Search for the cell housing the specified text and yield its [X, Y] center coordinate. 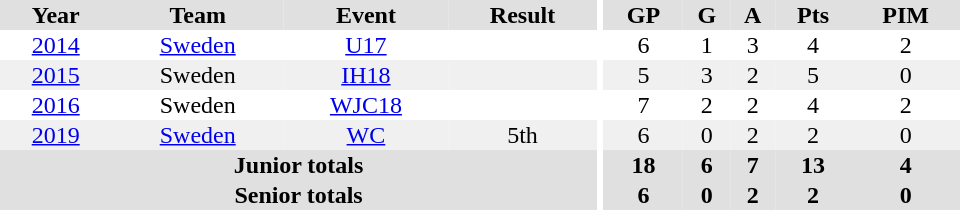
2016 [56, 105]
IH18 [366, 75]
PIM [906, 15]
Event [366, 15]
Team [198, 15]
A [752, 15]
Pts [813, 15]
2014 [56, 45]
18 [644, 165]
GP [644, 15]
WC [366, 135]
2019 [56, 135]
Senior totals [298, 195]
1 [706, 45]
Junior totals [298, 165]
2015 [56, 75]
WJC18 [366, 105]
Result [522, 15]
U17 [366, 45]
13 [813, 165]
5th [522, 135]
G [706, 15]
Year [56, 15]
